Identify which cell holds the provided text, then report its (x, y) central coordinate. 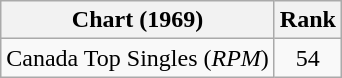
Chart (1969) (138, 20)
Canada Top Singles (RPM) (138, 58)
Rank (308, 20)
54 (308, 58)
